For the text-containing cell, return its midpoint in [X, Y] coordinate format. 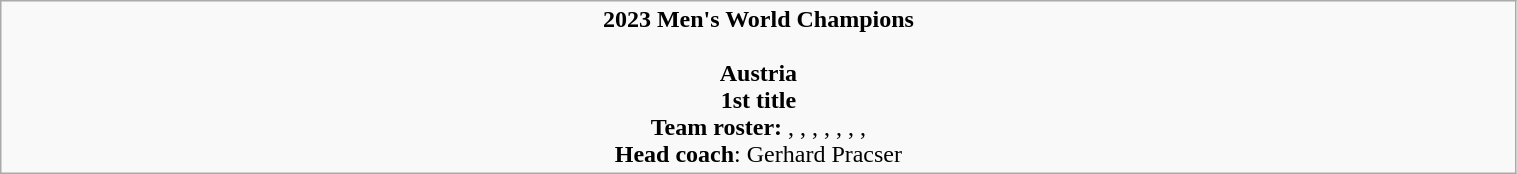
2023 Men's World ChampionsAustria1st titleTeam roster: , , , , , , , Head coach: Gerhard Pracser [758, 88]
